Provide the (X, Y) coordinate of the cell's center where the given text is located.  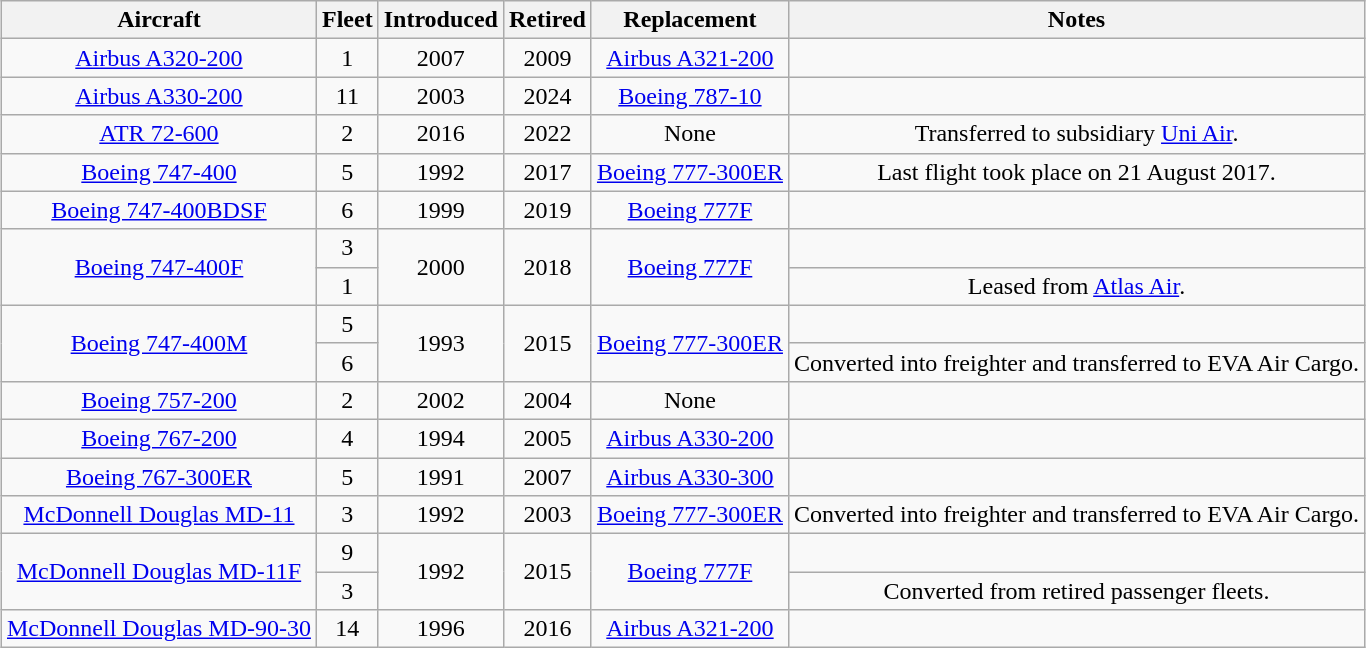
Boeing 747-400 (158, 172)
4 (347, 438)
Boeing 747-400BDSF (158, 210)
Boeing 757-200 (158, 400)
9 (347, 553)
1991 (440, 477)
2004 (547, 400)
1994 (440, 438)
Boeing 767-300ER (158, 477)
ATR 72-600 (158, 134)
Leased from Atlas Air. (1076, 286)
2000 (440, 267)
Boeing 767-200 (158, 438)
1993 (440, 343)
McDonnell Douglas MD-11 (158, 515)
11 (347, 96)
Aircraft (158, 20)
McDonnell Douglas MD-11F (158, 572)
Introduced (440, 20)
Airbus A330-300 (690, 477)
McDonnell Douglas MD-90-30 (158, 629)
2002 (440, 400)
Notes (1076, 20)
Airbus A320-200 (158, 58)
2018 (547, 267)
2022 (547, 134)
Converted from retired passenger fleets. (1076, 591)
Transferred to subsidiary Uni Air. (1076, 134)
2005 (547, 438)
Boeing 787-10 (690, 96)
Replacement (690, 20)
Fleet (347, 20)
Last flight took place on 21 August 2017. (1076, 172)
2024 (547, 96)
Boeing 747-400M (158, 343)
Boeing 747-400F (158, 267)
Retired (547, 20)
14 (347, 629)
1999 (440, 210)
2019 (547, 210)
2017 (547, 172)
1996 (440, 629)
2009 (547, 58)
